Capture the cell that displays the provided text and extract its (x, y) central coordinate. 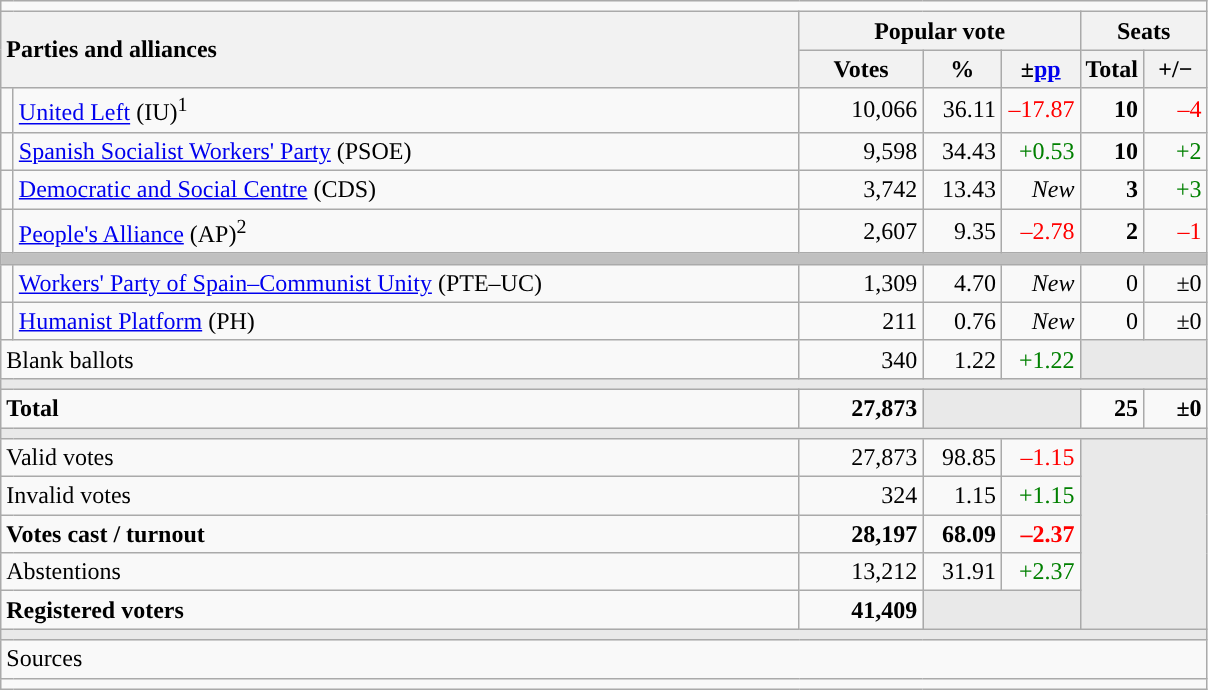
Democratic and Social Centre (CDS) (406, 190)
People's Alliance (AP)2 (406, 232)
13,212 (861, 572)
4.70 (962, 283)
Popular vote (940, 31)
% (962, 69)
Invalid votes (400, 496)
Parties and alliances (400, 50)
Workers' Party of Spain–Communist Unity (PTE–UC) (406, 283)
340 (861, 359)
+2.37 (1040, 572)
211 (861, 321)
Humanist Platform (PH) (406, 321)
–4 (1176, 110)
Spanish Socialist Workers' Party (PSOE) (406, 151)
Registered voters (400, 610)
+3 (1176, 190)
2 (1112, 232)
Votes (861, 69)
+2 (1176, 151)
+1.22 (1040, 359)
+1.15 (1040, 496)
25 (1112, 408)
Abstentions (400, 572)
13.43 (962, 190)
Sources (604, 659)
36.11 (962, 110)
–1.15 (1040, 458)
10,066 (861, 110)
–1 (1176, 232)
Seats (1144, 31)
68.09 (962, 534)
34.43 (962, 151)
41,409 (861, 610)
±pp (1040, 69)
–17.87 (1040, 110)
98.85 (962, 458)
1.22 (962, 359)
1,309 (861, 283)
+/− (1176, 69)
324 (861, 496)
3,742 (861, 190)
Blank ballots (400, 359)
3 (1112, 190)
Votes cast / turnout (400, 534)
–2.78 (1040, 232)
1.15 (962, 496)
Valid votes (400, 458)
9,598 (861, 151)
9.35 (962, 232)
United Left (IU)1 (406, 110)
+0.53 (1040, 151)
0.76 (962, 321)
2,607 (861, 232)
–2.37 (1040, 534)
31.91 (962, 572)
28,197 (861, 534)
